Provide the [X, Y] coordinate of the cell's center where the given text is located.  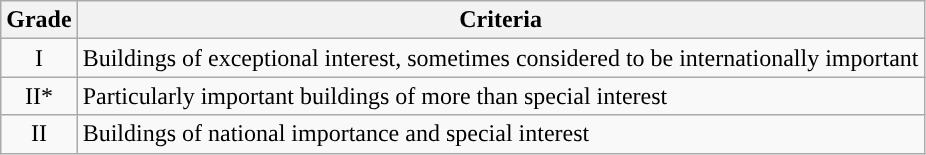
Grade [39, 20]
Criteria [500, 20]
II [39, 134]
II* [39, 96]
I [39, 58]
Buildings of exceptional interest, sometimes considered to be internationally important [500, 58]
Particularly important buildings of more than special interest [500, 96]
Buildings of national importance and special interest [500, 134]
